Identify which cell holds the provided text, then report its (X, Y) central coordinate. 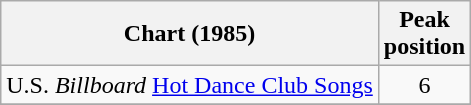
6 (424, 85)
Chart (1985) (190, 34)
U.S. Billboard Hot Dance Club Songs (190, 85)
Peak position (424, 34)
